Capture the cell that displays the provided text and extract its (X, Y) central coordinate. 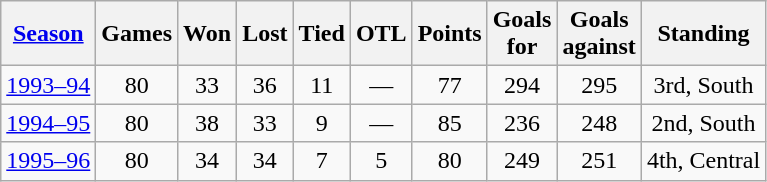
Won (208, 34)
5 (381, 161)
Lost (265, 34)
Goalsfor (522, 34)
236 (522, 123)
36 (265, 85)
85 (450, 123)
248 (599, 123)
Standing (703, 34)
Season (48, 34)
295 (599, 85)
3rd, South (703, 85)
77 (450, 85)
11 (322, 85)
294 (522, 85)
1995–96 (48, 161)
9 (322, 123)
1994–95 (48, 123)
7 (322, 161)
Goalsagainst (599, 34)
38 (208, 123)
Points (450, 34)
1993–94 (48, 85)
Games (137, 34)
251 (599, 161)
249 (522, 161)
OTL (381, 34)
2nd, South (703, 123)
4th, Central (703, 161)
Tied (322, 34)
